Pinpoint the cell where the given text exists, returning its [X, Y] midpoint coordinate. 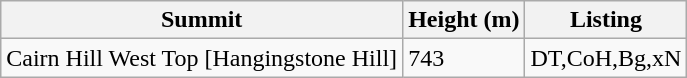
Height (m) [464, 20]
DT,CoH,Bg,xN [606, 58]
Cairn Hill West Top [Hangingstone Hill] [202, 58]
743 [464, 58]
Summit [202, 20]
Listing [606, 20]
